Pinpoint the cell where the given text exists, returning its (X, Y) midpoint coordinate. 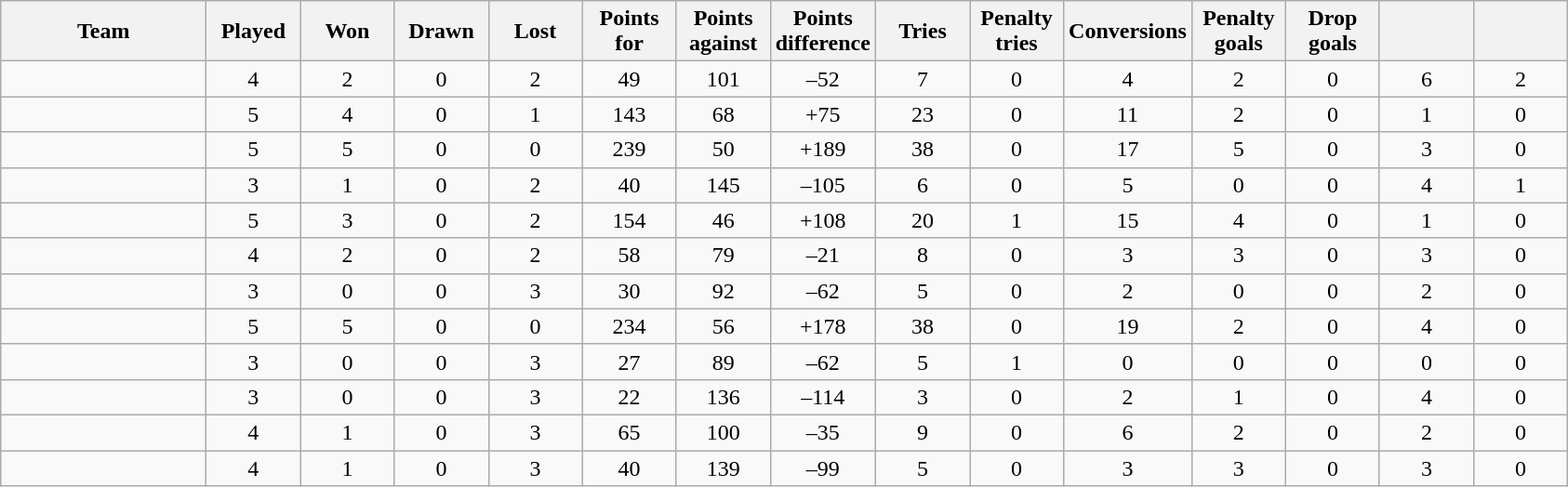
92 (724, 291)
50 (724, 150)
46 (724, 220)
–105 (822, 185)
20 (923, 220)
23 (923, 114)
+189 (822, 150)
68 (724, 114)
+178 (822, 326)
8 (923, 256)
234 (629, 326)
30 (629, 291)
9 (923, 432)
79 (724, 256)
+75 (822, 114)
Pointsfor (629, 32)
22 (629, 397)
Drawn (441, 32)
143 (629, 114)
–52 (822, 79)
11 (1128, 114)
Penalty tries (1016, 32)
Lost (536, 32)
139 (724, 467)
100 (724, 432)
+108 (822, 220)
Drop goals (1332, 32)
Penalty goals (1239, 32)
56 (724, 326)
Team (104, 32)
–35 (822, 432)
58 (629, 256)
–114 (822, 397)
239 (629, 150)
65 (629, 432)
101 (724, 79)
Pointsagainst (724, 32)
–99 (822, 467)
136 (724, 397)
7 (923, 79)
Conversions (1128, 32)
Tries (923, 32)
15 (1128, 220)
–21 (822, 256)
27 (629, 362)
Played (253, 32)
49 (629, 79)
89 (724, 362)
154 (629, 220)
Pointsdifference (822, 32)
19 (1128, 326)
Won (348, 32)
145 (724, 185)
17 (1128, 150)
